Capture the cell that displays the provided text and extract its (X, Y) central coordinate. 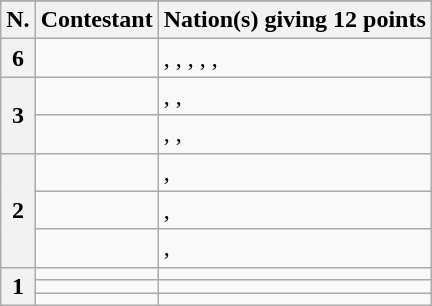
2 (18, 210)
6 (18, 58)
N. (18, 20)
, , , , , (294, 58)
1 (18, 286)
Nation(s) giving 12 points (294, 20)
Contestant (96, 20)
3 (18, 115)
